Scan for the cell matching the given text and deliver its [x, y] coordinate at center. 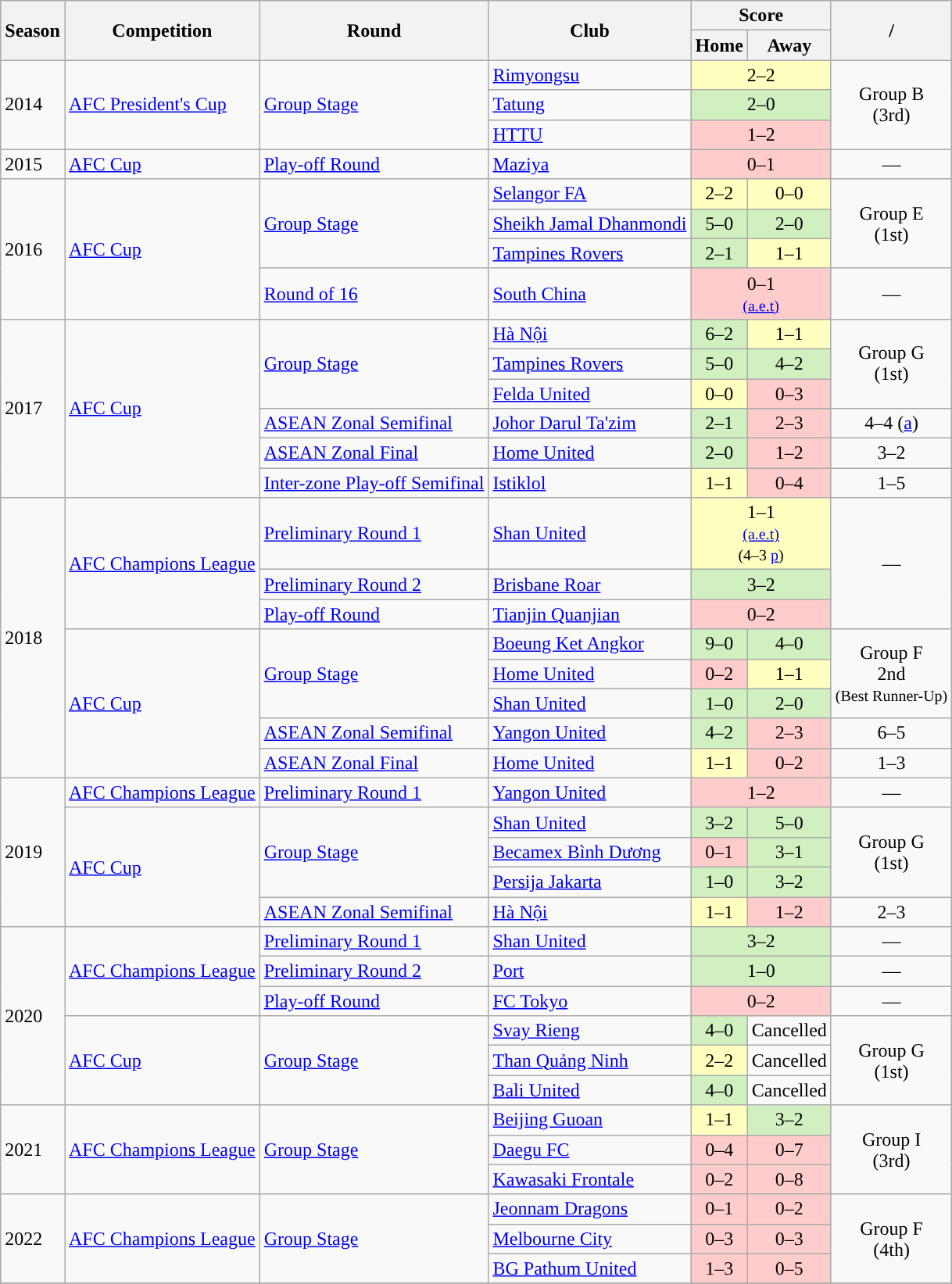
/ [891, 30]
Selangor FA [589, 194]
2019 [33, 852]
Than Quảng Ninh [589, 1060]
2021 [33, 1150]
9–0 [719, 644]
Becamex Bình Dương [589, 852]
BG Pathum United [589, 1268]
Inter-zone Play-off Semifinal [374, 483]
Istiklol [589, 483]
3–1 [789, 852]
Svay Rieng [589, 1031]
Away [789, 45]
Group F(4th) [891, 1239]
Round [374, 30]
Season [33, 30]
Home [719, 45]
South China [589, 294]
Sheikh Jamal Dhanmondi [589, 224]
6–2 [719, 334]
0–7 [789, 1150]
2016 [33, 249]
FC Tokyo [589, 1001]
Score [761, 16]
0–5 [789, 1268]
1–5 [891, 483]
2015 [33, 164]
2020 [33, 1016]
Kawasaki Frontale [589, 1179]
0–1(a.e.t) [761, 294]
Bali United [589, 1090]
Boeung Ket Angkor [589, 644]
Competition [162, 30]
2017 [33, 408]
4–4 (a) [891, 424]
Group I(3rd) [891, 1150]
2018 [33, 638]
Tatung [589, 105]
Club [589, 30]
Round of 16 [374, 294]
Felda United [589, 393]
Maziya [589, 164]
2014 [33, 105]
Beijing Guoan [589, 1120]
Persija Jakarta [589, 882]
HTTU [589, 134]
Melbourne City [589, 1239]
Tianjin Quanjian [589, 614]
Group B(3rd) [891, 105]
1–1(a.e.t)(4–3 p) [761, 534]
2022 [33, 1239]
Johor Darul Ta'zim [589, 424]
Port [589, 971]
6–5 [891, 733]
Jeonnam Dragons [589, 1209]
Group F2nd(Best Runner-Up) [891, 674]
Brisbane Roar [589, 585]
Daegu FC [589, 1150]
0–8 [789, 1179]
Rimyongsu [589, 75]
Group E(1st) [891, 224]
AFC President's Cup [162, 105]
